Extract the [x, y] coordinate from the center of the cell holding the provided text.  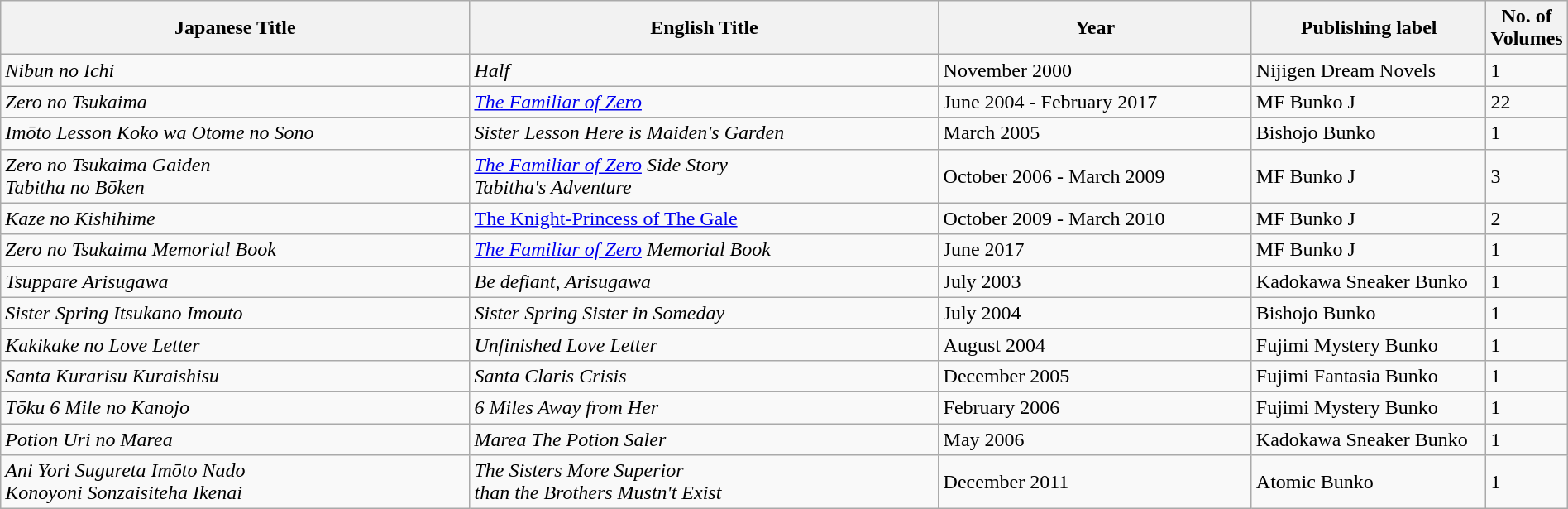
No. of Volumes [1527, 28]
Potion Uri no Marea [235, 439]
Sister Spring Sister in Someday [705, 313]
March 2005 [1095, 133]
Half [705, 70]
May 2006 [1095, 439]
Zero no Tsukaima Memorial Book [235, 250]
Atomic Bunko [1369, 482]
Fujimi Fantasia Bunko [1369, 376]
The Knight-Princess of The Gale [705, 218]
The Familiar of Zero [705, 102]
Nijigen Dream Novels [1369, 70]
October 2009 - March 2010 [1095, 218]
August 2004 [1095, 344]
Kakikake no Love Letter [235, 344]
June 2004 - February 2017 [1095, 102]
Ani Yori Sugureta Imōto NadoKonoyoni Sonzaisiteha Ikenai [235, 482]
Kaze no Kishihime [235, 218]
2 [1527, 218]
3 [1527, 175]
February 2006 [1095, 407]
22 [1527, 102]
December 2005 [1095, 376]
Zero no Tsukaima GaidenTabitha no Bōken [235, 175]
6 Miles Away from Her [705, 407]
The Sisters More Superiorthan the Brothers Mustn't Exist [705, 482]
Japanese Title [235, 28]
June 2017 [1095, 250]
December 2011 [1095, 482]
Sister Lesson Here is Maiden's Garden [705, 133]
Tōku 6 Mile no Kanojo [235, 407]
July 2003 [1095, 281]
Santa Kurarisu Kuraishisu [235, 376]
The Familiar of Zero Memorial Book [705, 250]
Zero no Tsukaima [235, 102]
November 2000 [1095, 70]
October 2006 - March 2009 [1095, 175]
July 2004 [1095, 313]
Year [1095, 28]
Marea The Potion Saler [705, 439]
Nibun no Ichi [235, 70]
Santa Claris Crisis [705, 376]
Tsuppare Arisugawa [235, 281]
Sister Spring Itsukano Imouto [235, 313]
Publishing label [1369, 28]
Imōto Lesson Koko wa Otome no Sono [235, 133]
Unfinished Love Letter [705, 344]
Be defiant, Arisugawa [705, 281]
English Title [705, 28]
The Familiar of Zero Side StoryTabitha's Adventure [705, 175]
